For the text-containing cell, return its midpoint in [X, Y] coordinate format. 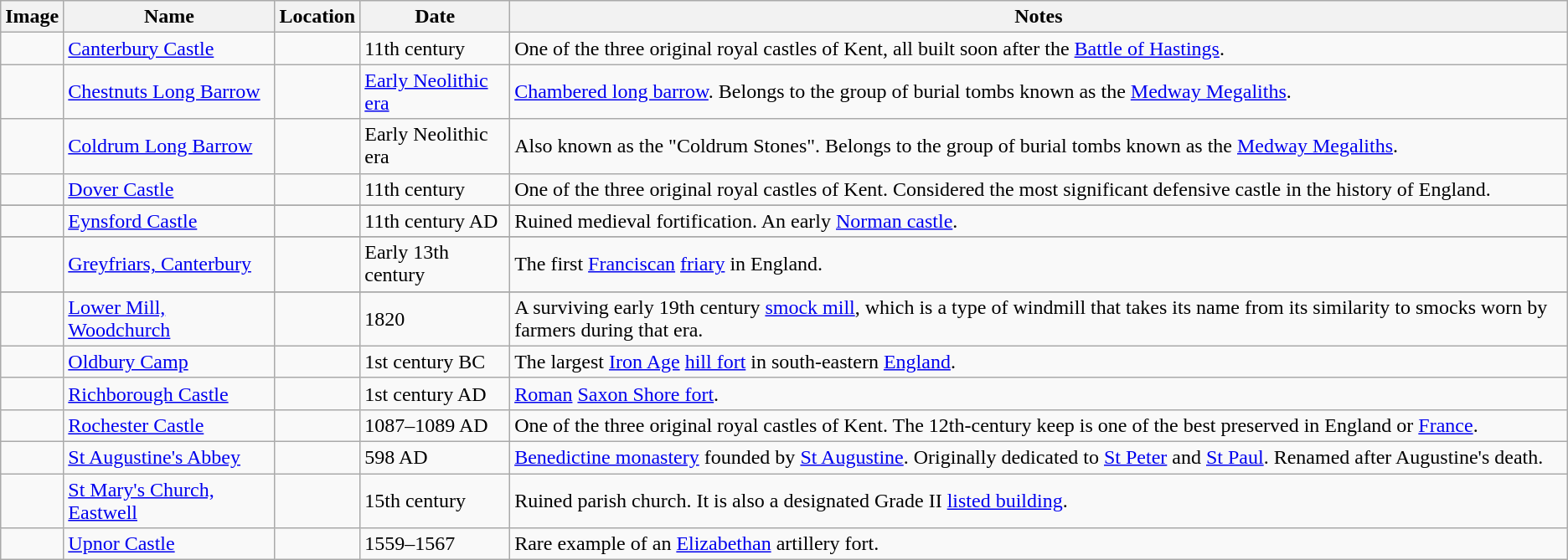
1st century BC [436, 362]
Image [32, 17]
Early 13th century [436, 265]
Also known as the "Coldrum Stones". Belongs to the group of burial tombs known as the Medway Megaliths. [1039, 146]
Greyfriars, Canterbury [169, 265]
St Augustine's Abbey [169, 457]
Chestnuts Long Barrow [169, 92]
Lower Mill, Woodchurch [169, 318]
1087–1089 AD [436, 425]
One of the three original royal castles of Kent. Considered the most significant defensive castle in the history of England. [1039, 189]
The largest Iron Age hill fort in south-eastern England. [1039, 362]
Date [436, 17]
Canterbury Castle [169, 49]
15th century [436, 501]
Oldbury Camp [169, 362]
One of the three original royal castles of Kent. The 12th-century keep is one of the best preserved in England or France. [1039, 425]
Coldrum Long Barrow [169, 146]
Name [169, 17]
Dover Castle [169, 189]
Rochester Castle [169, 425]
11th century AD [436, 221]
1820 [436, 318]
Rare example of an Elizabethan artillery fort. [1039, 544]
St Mary's Church, Eastwell [169, 501]
Benedictine monastery founded by St Augustine. Originally dedicated to St Peter and St Paul. Renamed after Augustine's death. [1039, 457]
1559–1567 [436, 544]
One of the three original royal castles of Kent, all built soon after the Battle of Hastings. [1039, 49]
Upnor Castle [169, 544]
Eynsford Castle [169, 221]
1st century AD [436, 393]
The first Franciscan friary in England. [1039, 265]
Notes [1039, 17]
Chambered long barrow. Belongs to the group of burial tombs known as the Medway Megaliths. [1039, 92]
Location [317, 17]
598 AD [436, 457]
Ruined medieval fortification. An early Norman castle. [1039, 221]
Ruined parish church. It is also a designated Grade II listed building. [1039, 501]
Roman Saxon Shore fort. [1039, 393]
Richborough Castle [169, 393]
